Locate the cell with the specified text and output its [X, Y] center coordinate. 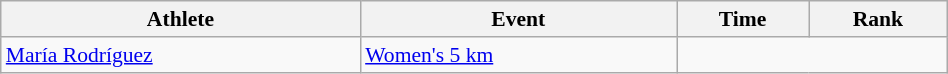
Women's 5 km [518, 55]
Time [742, 19]
María Rodríguez [180, 55]
Rank [878, 19]
Event [518, 19]
Athlete [180, 19]
